Provide the [X, Y] coordinate of the cell's center where the given text is located.  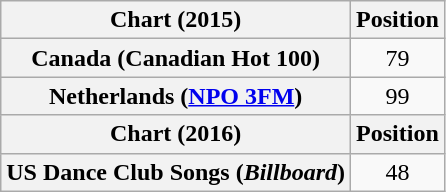
48 [398, 172]
99 [398, 96]
Chart (2015) [176, 20]
Chart (2016) [176, 134]
Canada (Canadian Hot 100) [176, 58]
Netherlands (NPO 3FM) [176, 96]
79 [398, 58]
US Dance Club Songs (Billboard) [176, 172]
